For the text-containing cell, return its midpoint in (X, Y) coordinate format. 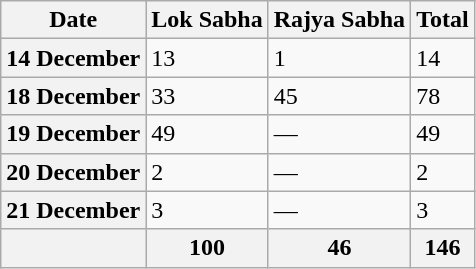
100 (207, 248)
1 (339, 58)
Lok Sabha (207, 20)
21 December (74, 210)
14 (443, 58)
33 (207, 96)
Rajya Sabha (339, 20)
13 (207, 58)
14 December (74, 58)
18 December (74, 96)
45 (339, 96)
146 (443, 248)
78 (443, 96)
20 December (74, 172)
19 December (74, 134)
46 (339, 248)
Date (74, 20)
Total (443, 20)
